Determine the [x, y] coordinate at the center of the cell enclosing the given text.  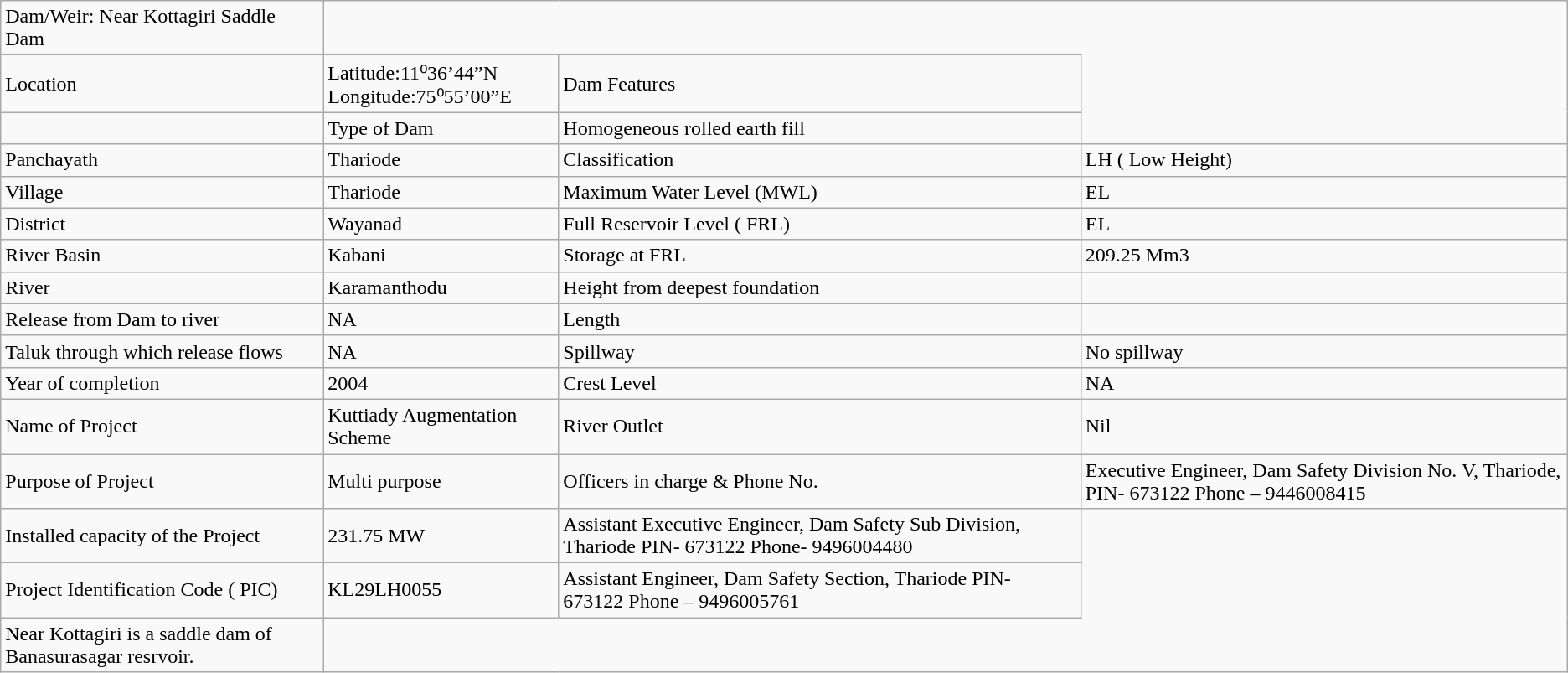
Assistant Engineer, Dam Safety Section, Thariode PIN- 673122 Phone – 9496005761 [819, 590]
Storage at FRL [819, 256]
Crest Level [819, 383]
Dam/Weir: Near Kottagiri Saddle Dam [162, 28]
LH ( Low Height) [1323, 160]
Project Identification Code ( PIC) [162, 590]
Location [162, 84]
231.75 MW [441, 536]
Near Kottagiri is a saddle dam of Banasurasagar resrvoir. [162, 645]
Installed capacity of the Project [162, 536]
Multi purpose [441, 481]
Wayanad [441, 224]
209.25 Mm3 [1323, 256]
Release from Dam to river [162, 319]
Karamanthodu [441, 287]
Year of completion [162, 383]
Dam Features [819, 84]
Full Reservoir Level ( FRL) [819, 224]
Taluk through which release flows [162, 351]
Executive Engineer, Dam Safety Division No. V, Thariode, PIN- 673122 Phone – 9446008415 [1323, 481]
No spillway [1323, 351]
River Outlet [819, 426]
Kuttiady Augmentation Scheme [441, 426]
Length [819, 319]
Homogeneous rolled earth fill [819, 128]
Purpose of Project [162, 481]
Village [162, 192]
District [162, 224]
Classification [819, 160]
Maximum Water Level (MWL) [819, 192]
River [162, 287]
Latitude:11⁰36’44”NLongitude:75⁰55’00”E [441, 84]
River Basin [162, 256]
Nil [1323, 426]
Name of Project [162, 426]
2004 [441, 383]
Panchayath [162, 160]
Officers in charge & Phone No. [819, 481]
Type of Dam [441, 128]
Kabani [441, 256]
Height from deepest foundation [819, 287]
Assistant Executive Engineer, Dam Safety Sub Division, Thariode PIN- 673122 Phone- 9496004480 [819, 536]
Spillway [819, 351]
KL29LH0055 [441, 590]
